Identify which cell holds the provided text, then report its [x, y] central coordinate. 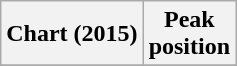
Peakposition [189, 34]
Chart (2015) [72, 34]
